Pinpoint the cell where the given text exists, returning its (x, y) midpoint coordinate. 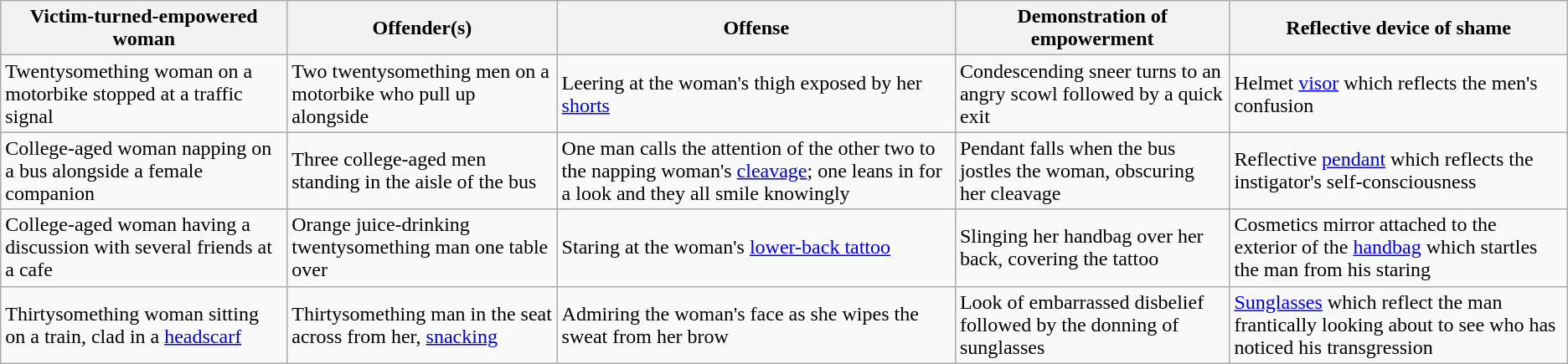
Slinging her handbag over her back, covering the tattoo (1092, 248)
Thirtysomething man in the seat across from her, snacking (422, 325)
Admiring the woman's face as she wipes the sweat from her brow (756, 325)
Leering at the woman's thigh exposed by her shorts (756, 94)
College-aged woman having a discussion with several friends at a cafe (144, 248)
Orange juice-drinking twentysomething man one table over (422, 248)
Staring at the woman's lower-back tattoo (756, 248)
Offense (756, 28)
Offender(s) (422, 28)
Thirtysomething woman sitting on a train, clad in a headscarf (144, 325)
Demonstration of empowerment (1092, 28)
Reflective pendant which reflects the instigator's self-consciousness (1399, 171)
Helmet visor which reflects the men's confusion (1399, 94)
Condescending sneer turns to an angry scowl followed by a quick exit (1092, 94)
Pendant falls when the bus jostles the woman, obscuring her cleavage (1092, 171)
One man calls the attention of the other two to the napping woman's cleavage; one leans in for a look and they all smile knowingly (756, 171)
Cosmetics mirror attached to the exterior of the handbag which startles the man from his staring (1399, 248)
Sunglasses which reflect the man frantically looking about to see who has noticed his transgression (1399, 325)
College-aged woman napping on a bus alongside a female companion (144, 171)
Look of embarrassed disbelief followed by the donning of sunglasses (1092, 325)
Twentysomething woman on a motorbike stopped at a traffic signal (144, 94)
Three college-aged men standing in the aisle of the bus (422, 171)
Reflective device of shame (1399, 28)
Victim-turned-empowered woman (144, 28)
Two twentysomething men on a motorbike who pull up alongside (422, 94)
